Output the [x, y] coordinate of the center of the cell containing the given text.  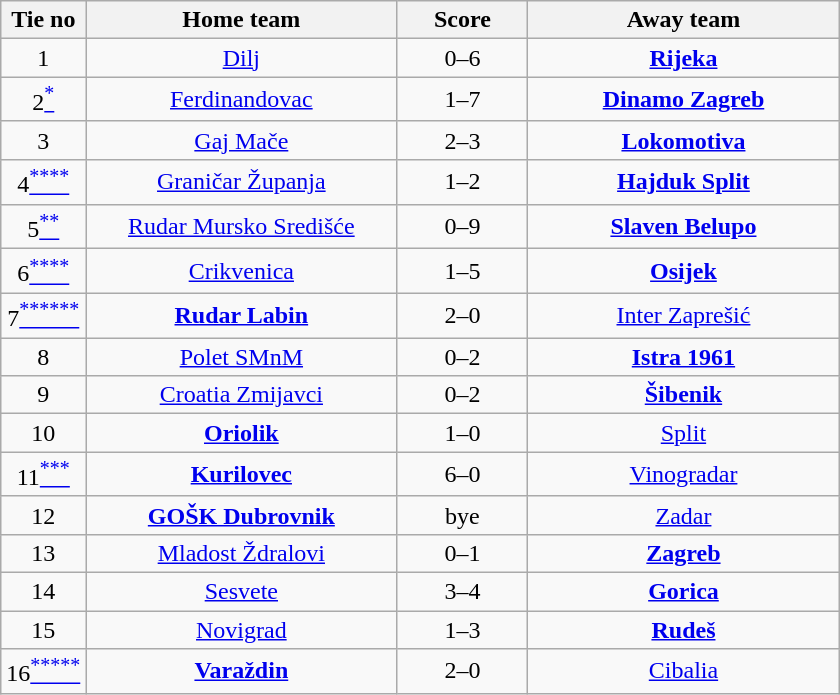
Crikvenica [242, 272]
Score [462, 20]
1–0 [462, 433]
1–2 [462, 182]
2* [44, 100]
Rudeš [684, 630]
11*** [44, 474]
Tie no [44, 20]
4**** [44, 182]
Split [684, 433]
Istra 1961 [684, 357]
1–7 [462, 100]
Hajduk Split [684, 182]
16***** [44, 672]
Rijeka [684, 58]
Varaždin [242, 672]
0–1 [462, 554]
Zadar [684, 515]
Inter Zaprešić [684, 316]
0–6 [462, 58]
Novigrad [242, 630]
Graničar Županja [242, 182]
Dinamo Zagreb [684, 100]
Kurilovec [242, 474]
7****** [44, 316]
3 [44, 140]
13 [44, 554]
Croatia Zmijavci [242, 395]
1 [44, 58]
Ferdinandovac [242, 100]
Mladost Ždralovi [242, 554]
10 [44, 433]
6**** [44, 272]
12 [44, 515]
Away team [684, 20]
Lokomotiva [684, 140]
1–5 [462, 272]
9 [44, 395]
Slaven Belupo [684, 226]
Osijek [684, 272]
8 [44, 357]
Vinogradar [684, 474]
Sesvete [242, 592]
Rudar Mursko Središće [242, 226]
Polet SMnM [242, 357]
6–0 [462, 474]
1–3 [462, 630]
Cibalia [684, 672]
GOŠK Dubrovnik [242, 515]
Rudar Labin [242, 316]
Zagreb [684, 554]
0–9 [462, 226]
Oriolik [242, 433]
2–3 [462, 140]
Gorica [684, 592]
Dilj [242, 58]
Šibenik [684, 395]
3–4 [462, 592]
bye [462, 515]
5** [44, 226]
Home team [242, 20]
14 [44, 592]
Gaj Mače [242, 140]
15 [44, 630]
